Provide the (x, y) coordinate of the cell's center where the given text is located.  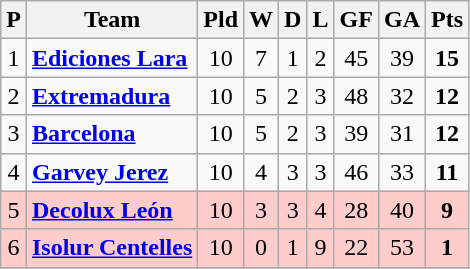
Team (112, 20)
53 (402, 248)
46 (356, 172)
Ediciones Lara (112, 58)
D (293, 20)
L (320, 20)
Isolur Centelles (112, 248)
11 (448, 172)
32 (402, 96)
Decolux León (112, 210)
W (262, 20)
GA (402, 20)
GF (356, 20)
48 (356, 96)
Extremadura (112, 96)
45 (356, 58)
7 (262, 58)
0 (262, 248)
6 (14, 248)
31 (402, 134)
22 (356, 248)
Pld (221, 20)
P (14, 20)
Barcelona (112, 134)
40 (402, 210)
Pts (448, 20)
33 (402, 172)
28 (356, 210)
15 (448, 58)
Garvey Jerez (112, 172)
